Scan for the cell matching the given text and deliver its [x, y] coordinate at center. 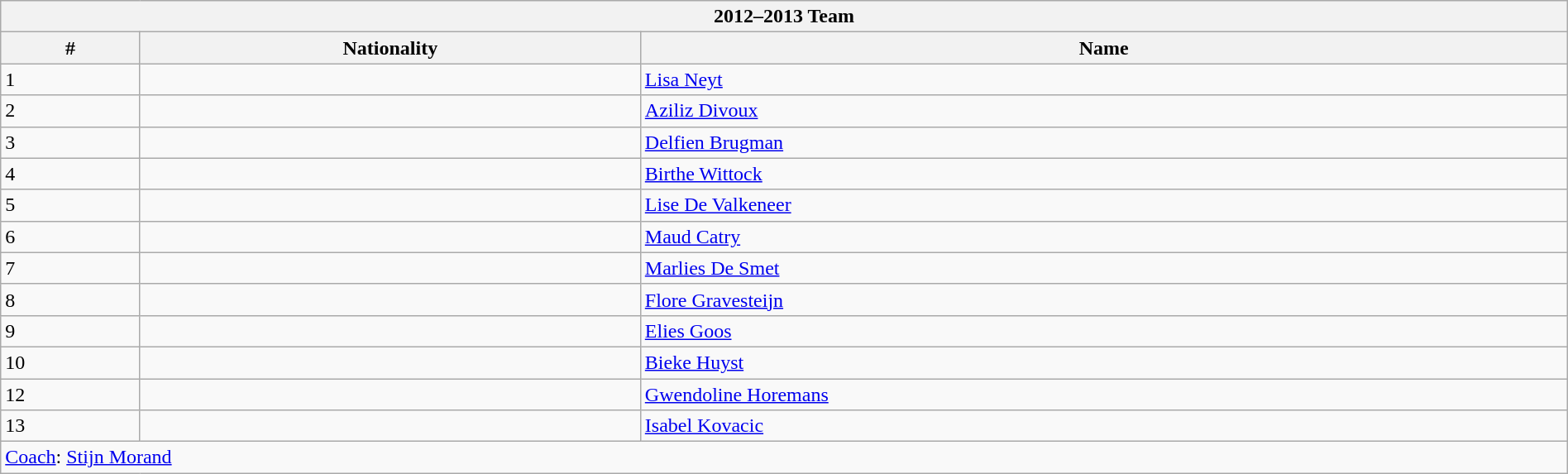
Birthe Wittock [1103, 174]
8 [71, 299]
Aziliz Divoux [1103, 111]
Coach: Stijn Morand [784, 457]
1 [71, 79]
Lisa Neyt [1103, 79]
Nationality [390, 48]
Flore Gravesteijn [1103, 299]
Name [1103, 48]
7 [71, 268]
# [71, 48]
6 [71, 237]
Lise De Valkeneer [1103, 205]
13 [71, 426]
Elies Goos [1103, 331]
Isabel Kovacic [1103, 426]
5 [71, 205]
10 [71, 362]
3 [71, 142]
Maud Catry [1103, 237]
Bieke Huyst [1103, 362]
9 [71, 331]
Marlies De Smet [1103, 268]
2 [71, 111]
Delfien Brugman [1103, 142]
12 [71, 395]
2012–2013 Team [784, 17]
4 [71, 174]
Gwendoline Horemans [1103, 395]
